Determine the [x, y] coordinate at the center of the cell enclosing the given text.  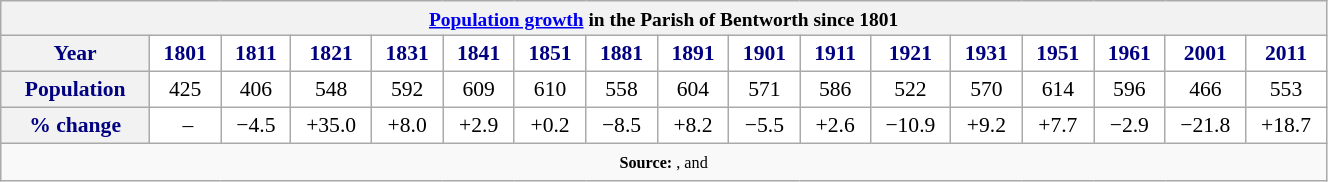
−21.8 [1206, 126]
570 [986, 90]
2001 [1206, 54]
604 [692, 90]
– [184, 126]
+0.2 [550, 126]
−4.5 [256, 126]
Population [76, 90]
2011 [1286, 54]
1881 [622, 54]
1821 [332, 54]
1851 [550, 54]
+8.0 [406, 126]
Source: , and [664, 162]
558 [622, 90]
1951 [1058, 54]
−2.9 [1130, 126]
596 [1130, 90]
571 [764, 90]
548 [332, 90]
+7.7 [1058, 126]
1801 [184, 54]
610 [550, 90]
+2.6 [835, 126]
522 [910, 90]
1931 [986, 54]
+35.0 [332, 126]
609 [478, 90]
586 [835, 90]
1901 [764, 54]
1891 [692, 54]
406 [256, 90]
−5.5 [764, 126]
+9.2 [986, 126]
592 [406, 90]
% change [76, 126]
−10.9 [910, 126]
Year [76, 54]
+18.7 [1286, 126]
1831 [406, 54]
+8.2 [692, 126]
614 [1058, 90]
1841 [478, 54]
553 [1286, 90]
1811 [256, 54]
1911 [835, 54]
1921 [910, 54]
+2.9 [478, 126]
−8.5 [622, 126]
Population growth in the Parish of Bentworth since 1801 [664, 18]
425 [184, 90]
466 [1206, 90]
1961 [1130, 54]
